For the text-containing cell, return its midpoint in (X, Y) coordinate format. 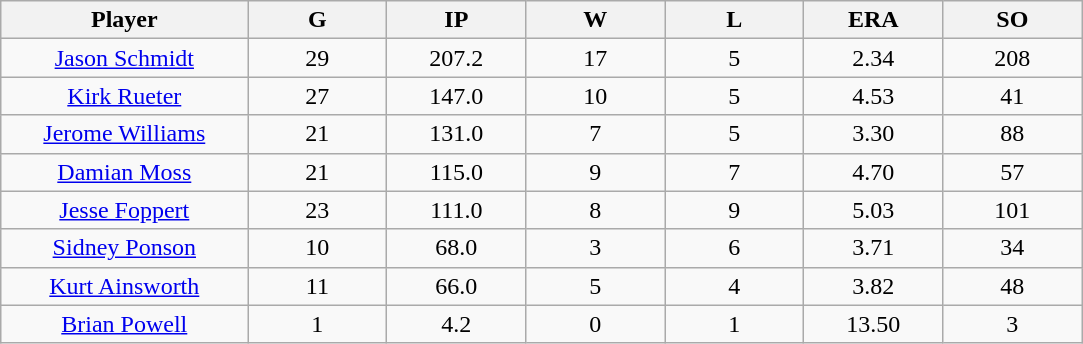
Jesse Foppert (124, 210)
W (596, 20)
4.70 (874, 172)
4 (734, 286)
34 (1012, 248)
208 (1012, 58)
8 (596, 210)
17 (596, 58)
29 (318, 58)
IP (456, 20)
L (734, 20)
Jason Schmidt (124, 58)
Kurt Ainsworth (124, 286)
Player (124, 20)
5.03 (874, 210)
4.2 (456, 324)
G (318, 20)
57 (1012, 172)
Brian Powell (124, 324)
2.34 (874, 58)
23 (318, 210)
Sidney Ponson (124, 248)
6 (734, 248)
41 (1012, 96)
SO (1012, 20)
0 (596, 324)
ERA (874, 20)
3.30 (874, 134)
131.0 (456, 134)
3.71 (874, 248)
4.53 (874, 96)
27 (318, 96)
88 (1012, 134)
Kirk Rueter (124, 96)
48 (1012, 286)
3.82 (874, 286)
Damian Moss (124, 172)
13.50 (874, 324)
Jerome Williams (124, 134)
147.0 (456, 96)
68.0 (456, 248)
207.2 (456, 58)
115.0 (456, 172)
11 (318, 286)
111.0 (456, 210)
66.0 (456, 286)
101 (1012, 210)
